Return (X, Y) of the center of cell containing provided text 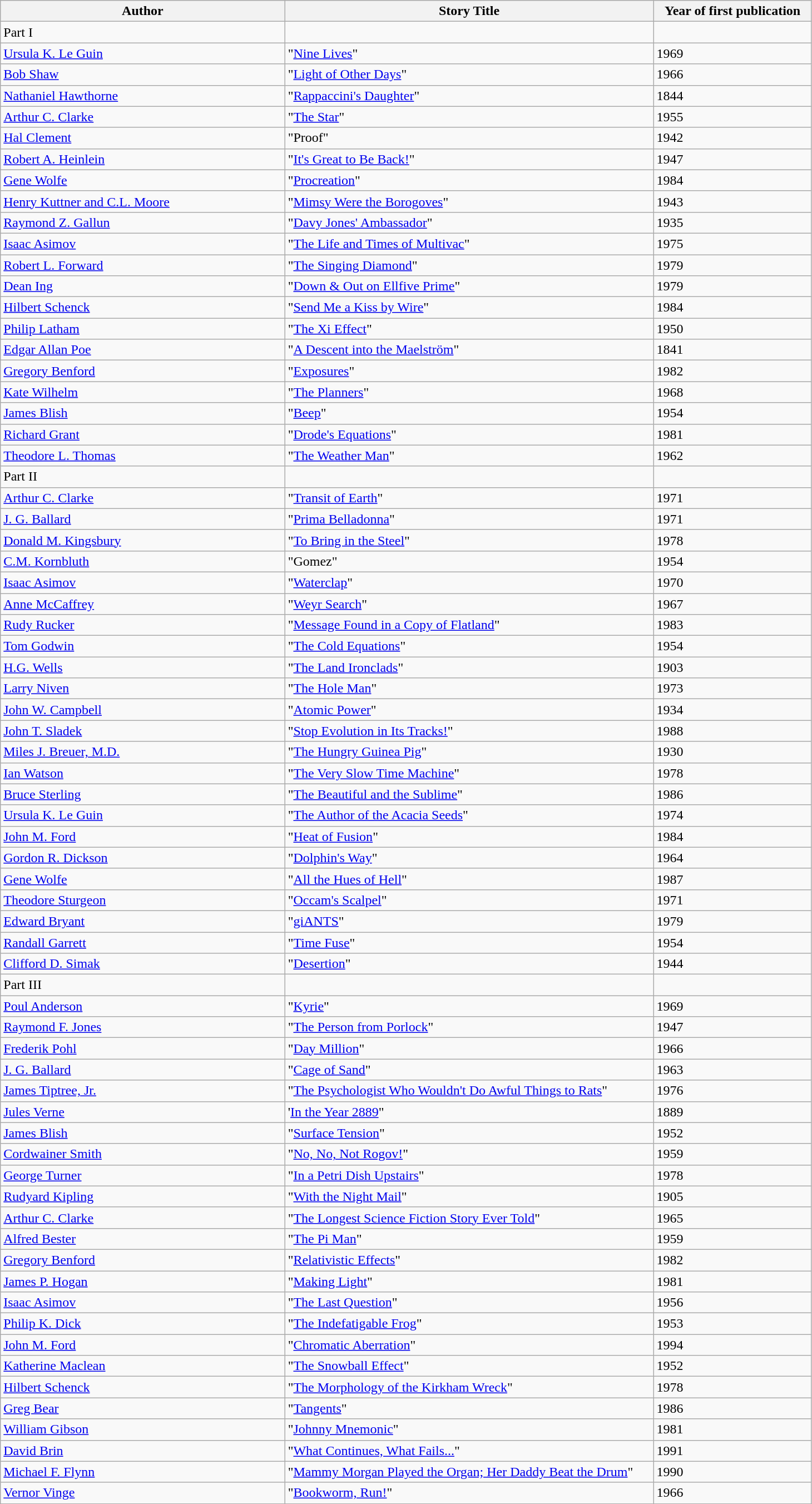
Bruce Sterling (142, 794)
"Gomez" (469, 561)
1942 (732, 138)
Dean Ing (142, 286)
"Stop Evolution in Its Tracks!" (469, 731)
"To Bring in the Steel" (469, 540)
"Exposures" (469, 371)
"With the Night Mail" (469, 1196)
"Making Light" (469, 1281)
"Beep" (469, 413)
David Brin (142, 1451)
"The Singing Diamond" (469, 265)
Nathaniel Hawthorne (142, 96)
Larry Niven (142, 689)
1970 (732, 582)
C.M. Kornbluth (142, 561)
Theodore L. Thomas (142, 456)
1991 (732, 1451)
"Mammy Morgan Played the Organ; Her Daddy Beat the Drum" (469, 1472)
"The Very Slow Time Machine" (469, 773)
"All the Hues of Hell" (469, 879)
1953 (732, 1324)
George Turner (142, 1175)
Randall Garrett (142, 943)
"Occam's Scalpel" (469, 900)
Donald M. Kingsbury (142, 540)
Raymond F. Jones (142, 1027)
Katherine Maclean (142, 1366)
Ian Watson (142, 773)
"Cage of Sand" (469, 1070)
Greg Bear (142, 1408)
"Send Me a Kiss by Wire" (469, 308)
"Prima Belladonna" (469, 519)
1889 (732, 1112)
Rudy Rucker (142, 625)
"Time Fuse" (469, 943)
"Mimsy Were the Borogoves" (469, 201)
Frederik Pohl (142, 1048)
Robert L. Forward (142, 265)
"Heat of Fusion" (469, 837)
1976 (732, 1091)
"Dolphin's Way" (469, 858)
"Proof" (469, 138)
"The Beautiful and the Sublime" (469, 794)
1987 (732, 879)
"The Hungry Guinea Pig" (469, 752)
Raymond Z. Gallun (142, 222)
"Weyr Search" (469, 603)
"Desertion" (469, 964)
"No, No, Not Rogov!" (469, 1154)
"Tangents" (469, 1408)
1841 (732, 350)
1962 (732, 456)
Part I (142, 32)
"The Author of the Acacia Seeds" (469, 815)
"Down & Out on Ellfive Prime" (469, 286)
"It's Great to Be Back!" (469, 159)
1990 (732, 1472)
1967 (732, 603)
1963 (732, 1070)
"Relativistic Effects" (469, 1260)
1983 (732, 625)
"Rappaccini's Daughter" (469, 96)
1956 (732, 1303)
"Davy Jones' Ambassador" (469, 222)
Gordon R. Dickson (142, 858)
1973 (732, 689)
"The Xi Effect" (469, 329)
1844 (732, 96)
"Transit of Earth" (469, 498)
"The Planners" (469, 392)
"Surface Tension" (469, 1133)
"The Star" (469, 117)
Bob Shaw (142, 75)
1964 (732, 858)
"The Cold Equations" (469, 646)
Robert A. Heinlein (142, 159)
1975 (732, 244)
"Drode's Equations" (469, 434)
"Nine Lives" (469, 53)
Kate Wilhelm (142, 392)
1944 (732, 964)
Edgar Allan Poe (142, 350)
"Day Million" (469, 1048)
"Waterclap" (469, 582)
Jules Verne (142, 1112)
"Light of Other Days" (469, 75)
"The Weather Man" (469, 456)
Vernor Vinge (142, 1493)
Richard Grant (142, 434)
"The Pi Man" (469, 1239)
1974 (732, 815)
"The Morphology of the Kirkham Wreck" (469, 1387)
James P. Hogan (142, 1281)
"The Snowball Effect" (469, 1366)
Story Title (469, 11)
H.G. Wells (142, 667)
1988 (732, 731)
Michael F. Flynn (142, 1472)
1955 (732, 117)
"Chromatic Aberration" (469, 1345)
"The Last Question" (469, 1303)
Theodore Sturgeon (142, 900)
Rudyard Kipling (142, 1196)
1930 (732, 752)
1934 (732, 710)
"Atomic Power" (469, 710)
1903 (732, 667)
Henry Kuttner and C.L. Moore (142, 201)
Philip K. Dick (142, 1324)
1950 (732, 329)
Anne McCaffrey (142, 603)
"Kyrie" (469, 1006)
"Procreation" (469, 180)
John T. Sladek (142, 731)
James Tiptree, Jr. (142, 1091)
Part III (142, 985)
"In a Petri Dish Upstairs" (469, 1175)
1968 (732, 392)
"What Continues, What Fails..." (469, 1451)
William Gibson (142, 1429)
John W. Campbell (142, 710)
"Message Found in a Copy of Flatland" (469, 625)
1943 (732, 201)
"A Descent into the Maelström" (469, 350)
Miles J. Breuer, M.D. (142, 752)
"The Hole Man" (469, 689)
"The Indefatigable Frog" (469, 1324)
"giANTS" (469, 921)
Tom Godwin (142, 646)
"The Land Ironclads" (469, 667)
Part II (142, 477)
Alfred Bester (142, 1239)
Philip Latham (142, 329)
"Johnny Mnemonic" (469, 1429)
1994 (732, 1345)
Poul Anderson (142, 1006)
Clifford D. Simak (142, 964)
Hal Clement (142, 138)
'In the Year 2889" (469, 1112)
"Bookworm, Run!" (469, 1493)
Edward Bryant (142, 921)
1905 (732, 1196)
Year of first publication (732, 11)
"The Life and Times of Multivac" (469, 244)
1965 (732, 1218)
"The Person from Porlock" (469, 1027)
Cordwainer Smith (142, 1154)
"The Psychologist Who Wouldn't Do Awful Things to Rats" (469, 1091)
Author (142, 11)
1935 (732, 222)
"The Longest Science Fiction Story Ever Told" (469, 1218)
